Locate the cell with the specified text and output its [X, Y] center coordinate. 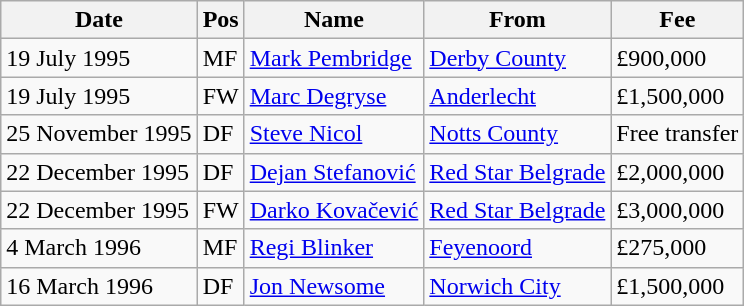
Name [334, 20]
Mark Pembridge [334, 58]
Date [99, 20]
Pos [220, 20]
Regi Blinker [334, 248]
Free transfer [678, 134]
Darko Kovačević [334, 210]
Anderlecht [518, 96]
Dejan Stefanović [334, 172]
25 November 1995 [99, 134]
Fee [678, 20]
Derby County [518, 58]
£3,000,000 [678, 210]
£900,000 [678, 58]
£2,000,000 [678, 172]
Feyenoord [518, 248]
Steve Nicol [334, 134]
From [518, 20]
Notts County [518, 134]
Jon Newsome [334, 286]
£275,000 [678, 248]
Marc Degryse [334, 96]
16 March 1996 [99, 286]
Norwich City [518, 286]
4 March 1996 [99, 248]
